Capture the cell that displays the provided text and extract its [X, Y] central coordinate. 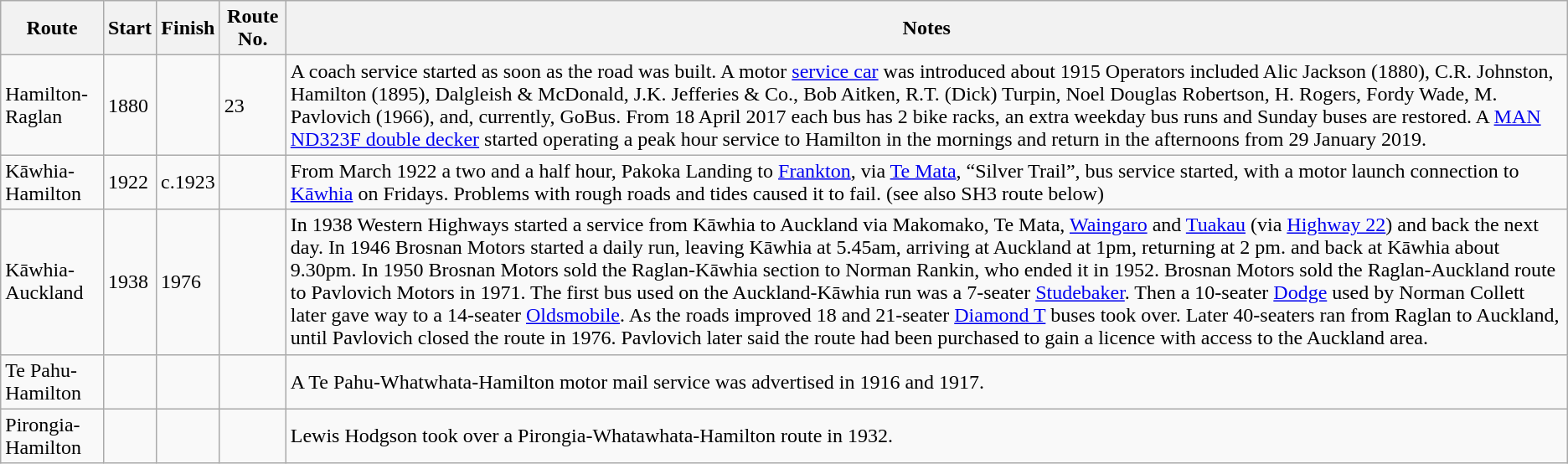
Route No. [253, 28]
1880 [129, 106]
Pirongia-Hamilton [52, 436]
Te Pahu-Hamilton [52, 382]
Route [52, 28]
Finish [188, 28]
1922 [129, 183]
1938 [129, 281]
Hamilton-Raglan [52, 106]
23 [253, 106]
A Te Pahu-Whatwhata-Hamilton motor mail service was advertised in 1916 and 1917. [926, 382]
Lewis Hodgson took over a Pirongia-Whatawhata-Hamilton route in 1932. [926, 436]
Kāwhia-Hamilton [52, 183]
1976 [188, 281]
Kāwhia-Auckland [52, 281]
Start [129, 28]
c.1923 [188, 183]
Notes [926, 28]
